Pinpoint the cell where the given text exists, returning its [x, y] midpoint coordinate. 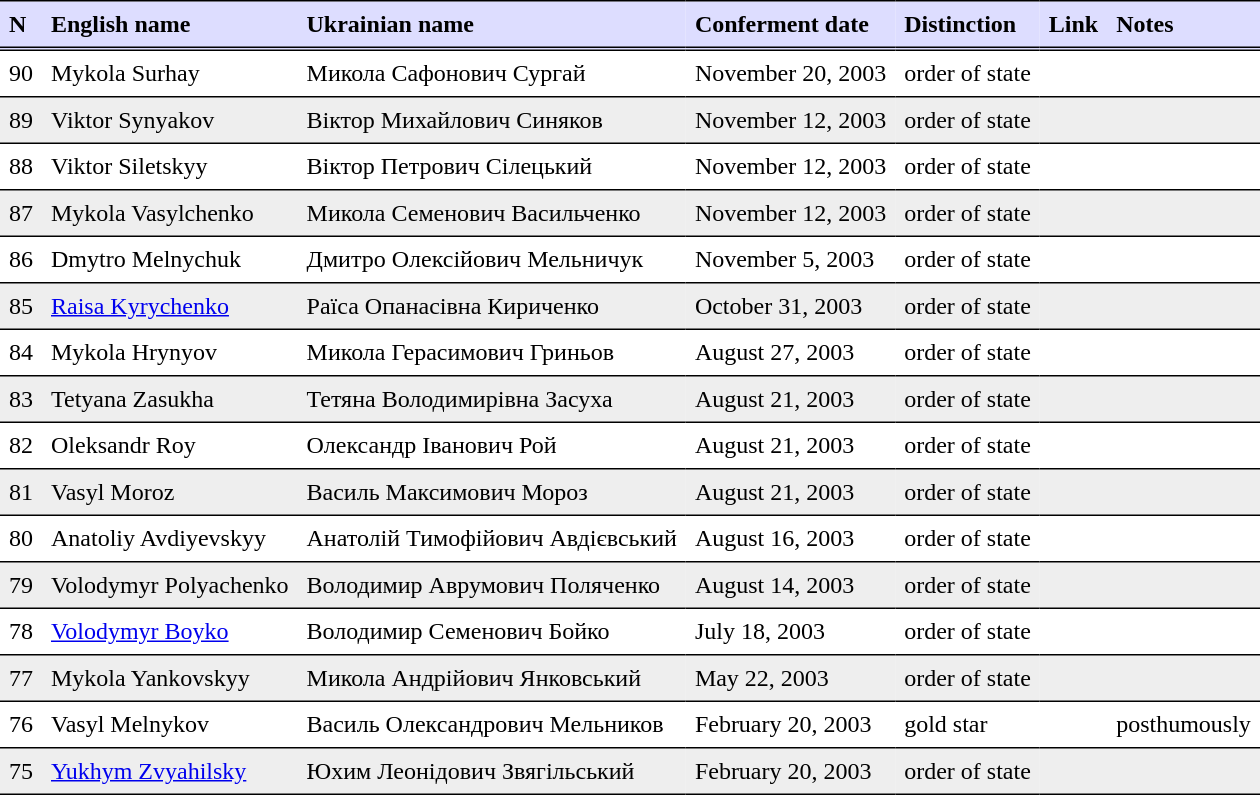
Vasyl Moroz [170, 492]
82 [21, 445]
Conferment date [790, 25]
Notes [1184, 25]
89 [21, 120]
Link [1074, 25]
Тетяна Володимирівна Засуха [492, 399]
78 [21, 631]
Oleksandr Roy [170, 445]
Viktor Siletskyy [170, 166]
Микола Семенович Васильченко [492, 213]
Микола Сафонович Сургай [492, 73]
N [21, 25]
Mykola Surhay [170, 73]
81 [21, 492]
Mykola Yankovskyy [170, 678]
Раїса Опанасівна Кириченко [492, 306]
July 18, 2003 [790, 631]
Viktor Synyakov [170, 120]
Distinction [968, 25]
November 5, 2003 [790, 259]
Олександр Іванович Рой [492, 445]
Василь Олександрович Мельников [492, 724]
Володимир Семенович Бойко [492, 631]
86 [21, 259]
Ukrainian name [492, 25]
87 [21, 213]
84 [21, 352]
Микола Андрійович Янковський [492, 678]
posthumously [1184, 724]
Mykola Hrynyov [170, 352]
gold star [968, 724]
79 [21, 585]
77 [21, 678]
Василь Максимович Мороз [492, 492]
August 14, 2003 [790, 585]
October 31, 2003 [790, 306]
90 [21, 73]
75 [21, 771]
August 27, 2003 [790, 352]
Анатолій Тимофійович Авдієвський [492, 538]
88 [21, 166]
Yukhym Zvyahilsky [170, 771]
November 20, 2003 [790, 73]
80 [21, 538]
Volodymyr Boyko [170, 631]
Володимир Аврумович Поляченко [492, 585]
August 16, 2003 [790, 538]
83 [21, 399]
Volodymyr Polyachenko [170, 585]
Юхим Леонідович Звягільський [492, 771]
Віктор Михайлович Синяков [492, 120]
85 [21, 306]
Микола Герасимович Гриньов [492, 352]
Dmytro Melnychuk [170, 259]
Mykola Vasylchenko [170, 213]
Anatoliy Avdiyevskyy [170, 538]
Vasyl Melnykov [170, 724]
English name [170, 25]
May 22, 2003 [790, 678]
76 [21, 724]
Віктор Петрович Сілецький [492, 166]
Tetyana Zasukha [170, 399]
Дмитро Олексійович Мельничук [492, 259]
Raisa Kyrychenko [170, 306]
